From the cell containing the given text, extract its center point as [X, Y] coordinate. 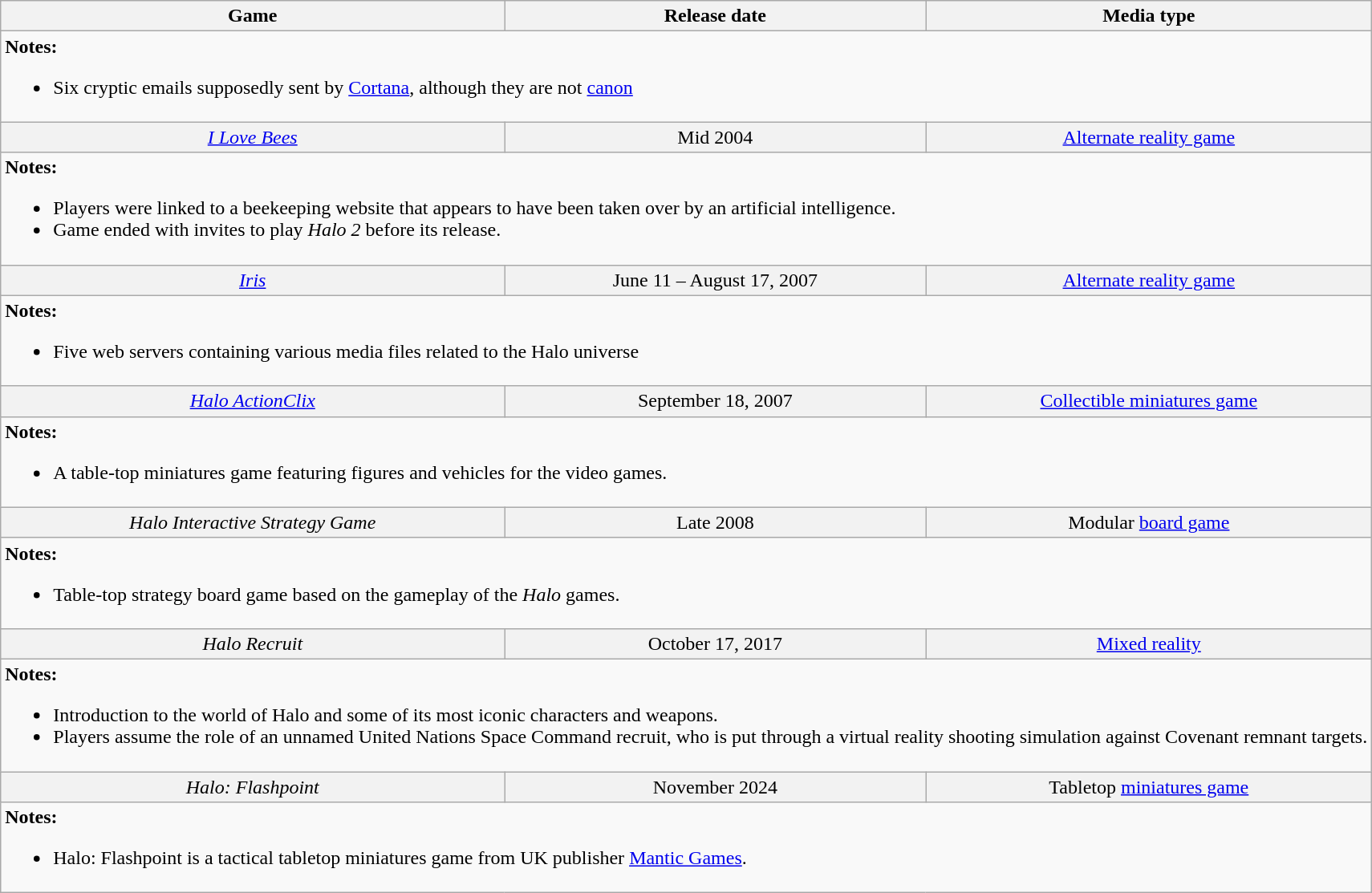
Halo Interactive Strategy Game [253, 522]
November 2024 [716, 787]
September 18, 2007 [716, 401]
Release date [716, 16]
Halo Recruit [253, 643]
Tabletop miniatures game [1149, 787]
Mixed reality [1149, 643]
Halo: Flashpoint [253, 787]
October 17, 2017 [716, 643]
Modular board game [1149, 522]
Notes:A table-top miniatures game featuring figures and vehicles for the video games. [687, 462]
Notes:Six cryptic emails supposedly sent by Cortana, although they are not canon [687, 77]
June 11 – August 17, 2007 [716, 280]
Game [253, 16]
Halo ActionClix [253, 401]
Mid 2004 [716, 137]
Late 2008 [716, 522]
Collectible miniatures game [1149, 401]
Iris [253, 280]
Notes:Five web servers containing various media files related to the Halo universe [687, 340]
Media type [1149, 16]
I Love Bees [253, 137]
Notes:Halo: Flashpoint is a tactical tabletop miniatures game from UK publisher Mantic Games. [687, 847]
Notes:Table-top strategy board game based on the gameplay of the Halo games. [687, 582]
